Return the [x, y] coordinate for the center point of the cell that contains the specified text.  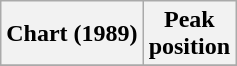
Peakposition [189, 34]
Chart (1989) [72, 34]
